For the text-containing cell, return its midpoint in (X, Y) coordinate format. 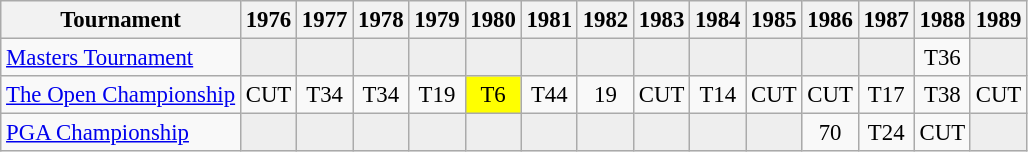
1982 (605, 20)
1981 (549, 20)
T44 (549, 95)
Masters Tournament (121, 58)
The Open Championship (121, 95)
1987 (886, 20)
1985 (774, 20)
T38 (942, 95)
T14 (718, 95)
T19 (437, 95)
T17 (886, 95)
T24 (886, 133)
T36 (942, 58)
1986 (830, 20)
1984 (718, 20)
Tournament (121, 20)
1980 (493, 20)
1989 (998, 20)
T6 (493, 95)
70 (830, 133)
1983 (661, 20)
PGA Championship (121, 133)
1978 (381, 20)
1979 (437, 20)
1988 (942, 20)
1976 (268, 20)
19 (605, 95)
1977 (325, 20)
